Output the [x, y] coordinate of the center of the cell containing the given text.  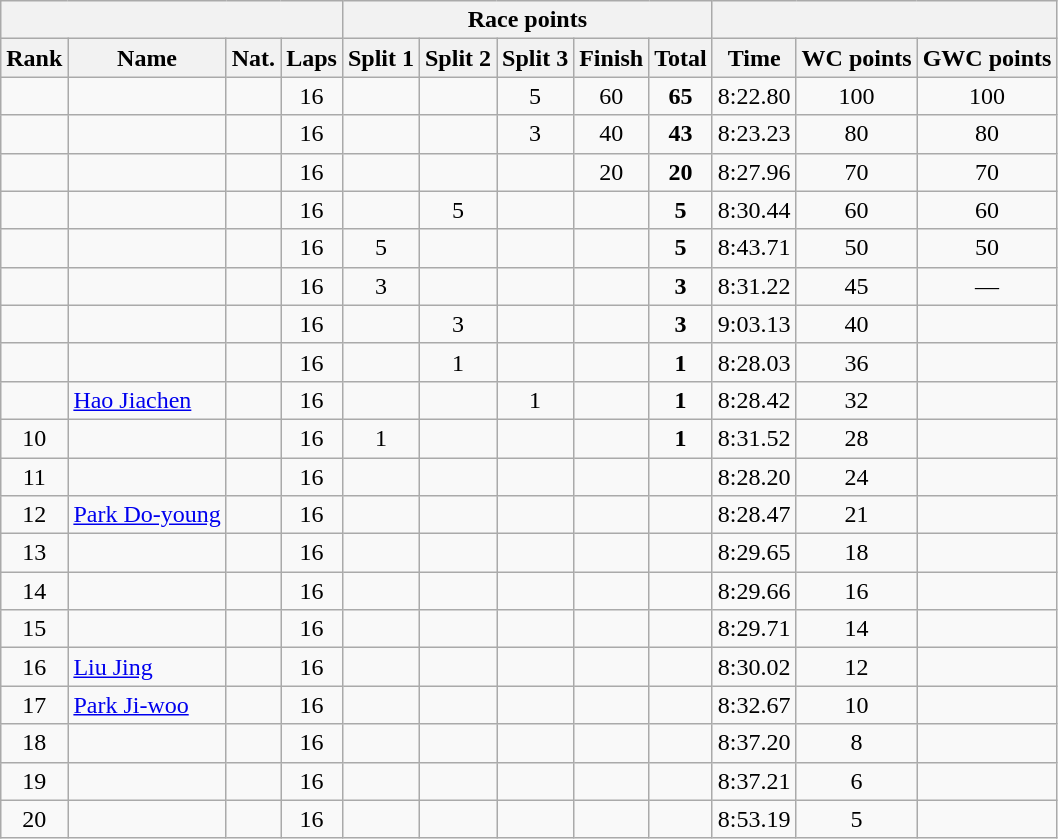
8:31.22 [754, 286]
8:37.20 [754, 743]
8:29.66 [754, 591]
GWC points [987, 58]
21 [856, 515]
8:29.65 [754, 553]
WC points [856, 58]
8:28.47 [754, 515]
8:28.20 [754, 477]
17 [34, 705]
8:28.03 [754, 362]
32 [856, 400]
Park Ji-woo [147, 705]
36 [856, 362]
Finish [612, 58]
15 [34, 629]
6 [856, 781]
Split 3 [536, 58]
Time [754, 58]
45 [856, 286]
8:32.67 [754, 705]
8:29.71 [754, 629]
Nat. [253, 58]
9:03.13 [754, 324]
19 [34, 781]
8:31.52 [754, 438]
— [987, 286]
13 [34, 553]
Split 2 [458, 58]
Liu Jing [147, 667]
Rank [34, 58]
43 [681, 134]
Park Do-young [147, 515]
8:22.80 [754, 96]
Hao Jiachen [147, 400]
8:23.23 [754, 134]
Laps [312, 58]
8:53.19 [754, 819]
8:30.02 [754, 667]
8:27.96 [754, 172]
8:28.42 [754, 400]
Race points [527, 20]
28 [856, 438]
8 [856, 743]
8:30.44 [754, 210]
Total [681, 58]
65 [681, 96]
8:43.71 [754, 248]
8:37.21 [754, 781]
24 [856, 477]
11 [34, 477]
Split 1 [380, 58]
Name [147, 58]
